From the cell containing the given text, extract its center point as (x, y) coordinate. 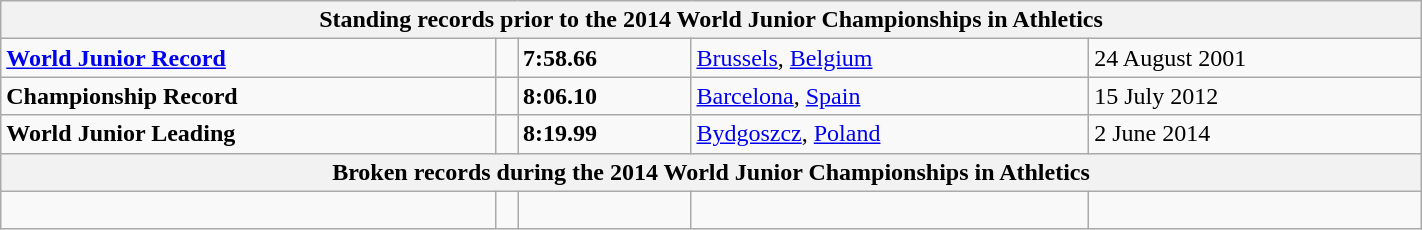
World Junior Record (248, 58)
24 August 2001 (1256, 58)
8:06.10 (604, 96)
Broken records during the 2014 World Junior Championships in Athletics (711, 172)
Championship Record (248, 96)
Standing records prior to the 2014 World Junior Championships in Athletics (711, 20)
15 July 2012 (1256, 96)
2 June 2014 (1256, 134)
World Junior Leading (248, 134)
Barcelona, Spain (890, 96)
8:19.99 (604, 134)
7:58.66 (604, 58)
Brussels, Belgium (890, 58)
Bydgoszcz, Poland (890, 134)
